For the text-containing cell, return its midpoint in (x, y) coordinate format. 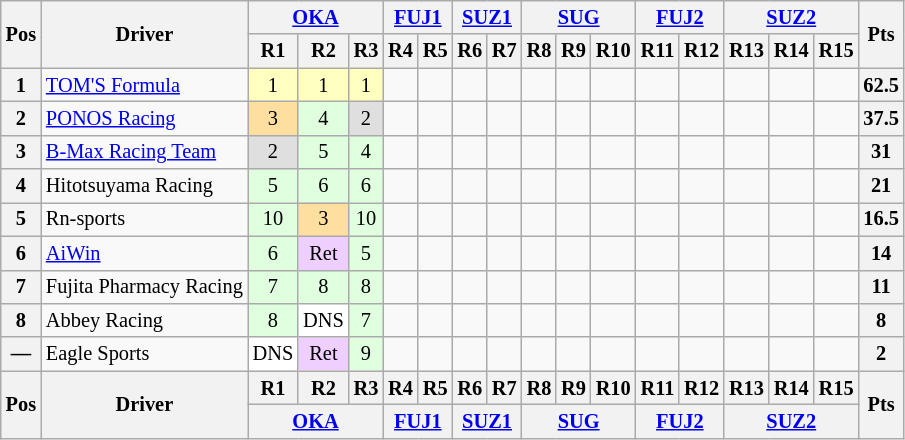
AiWin (144, 253)
Hitotsuyama Racing (144, 186)
9 (366, 354)
16.5 (880, 219)
37.5 (880, 118)
Eagle Sports (144, 354)
Abbey Racing (144, 320)
TOM'S Formula (144, 85)
21 (880, 186)
— (21, 354)
62.5 (880, 85)
B-Max Racing Team (144, 152)
Fujita Pharmacy Racing (144, 287)
14 (880, 253)
Rn-sports (144, 219)
31 (880, 152)
PONOS Racing (144, 118)
11 (880, 287)
